Determine the [x, y] coordinate at the center of the cell enclosing the given text.  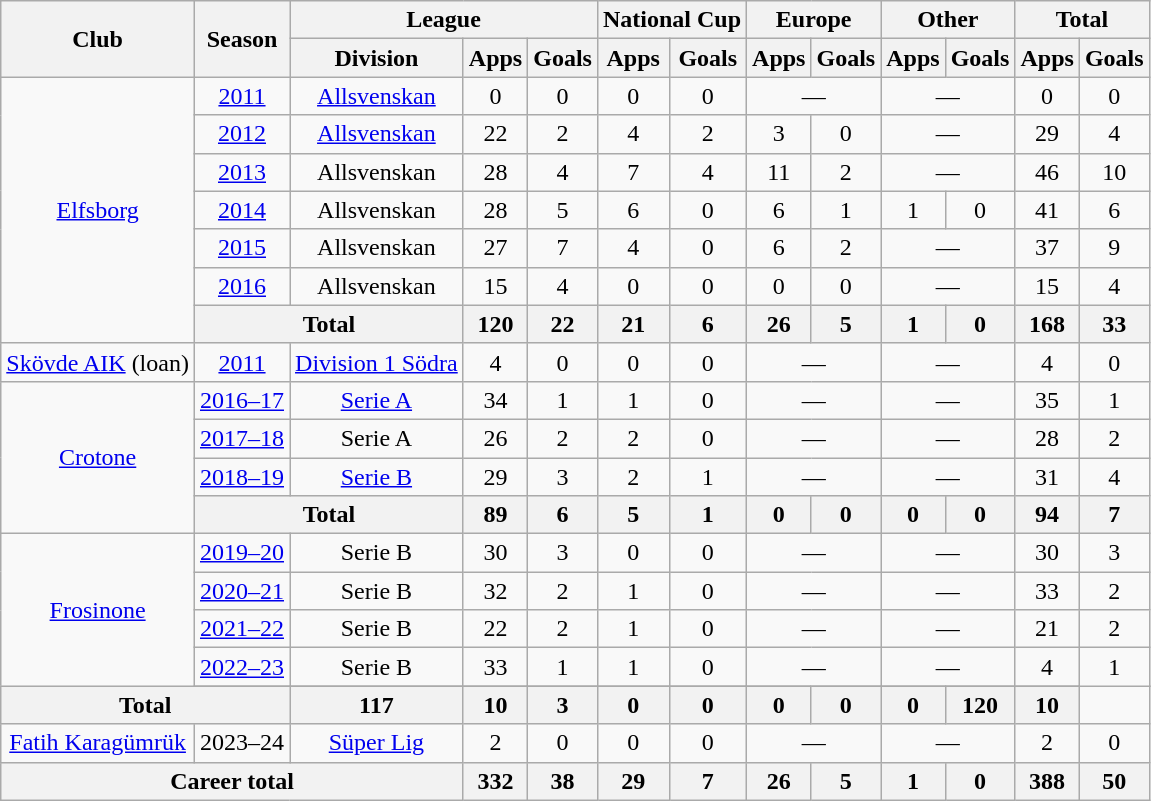
Other [948, 20]
34 [495, 400]
117 [377, 705]
37 [1047, 248]
27 [495, 248]
2020–21 [242, 591]
Süper Lig [377, 743]
2012 [242, 134]
2013 [242, 172]
2019–20 [242, 553]
2018–19 [242, 477]
2022–23 [242, 667]
Division [377, 58]
Frosinone [98, 610]
Season [242, 39]
94 [1047, 515]
2014 [242, 210]
Division 1 Södra [377, 362]
2021–22 [242, 629]
Club [98, 39]
Elfsborg [98, 210]
9 [1114, 248]
50 [1114, 781]
32 [495, 591]
332 [495, 781]
35 [1047, 400]
41 [1047, 210]
2016 [242, 286]
Europe [814, 20]
11 [779, 172]
Crotone [98, 457]
2016–17 [242, 400]
388 [1047, 781]
League [444, 20]
2015 [242, 248]
Career total [232, 781]
38 [563, 781]
31 [1047, 477]
Skövde AIK (loan) [98, 362]
89 [495, 515]
2023–24 [242, 743]
National Cup [672, 20]
46 [1047, 172]
Fatih Karagümrük [98, 743]
2017–18 [242, 438]
168 [1047, 324]
